Output the (X, Y) coordinate of the center of the cell containing the given text.  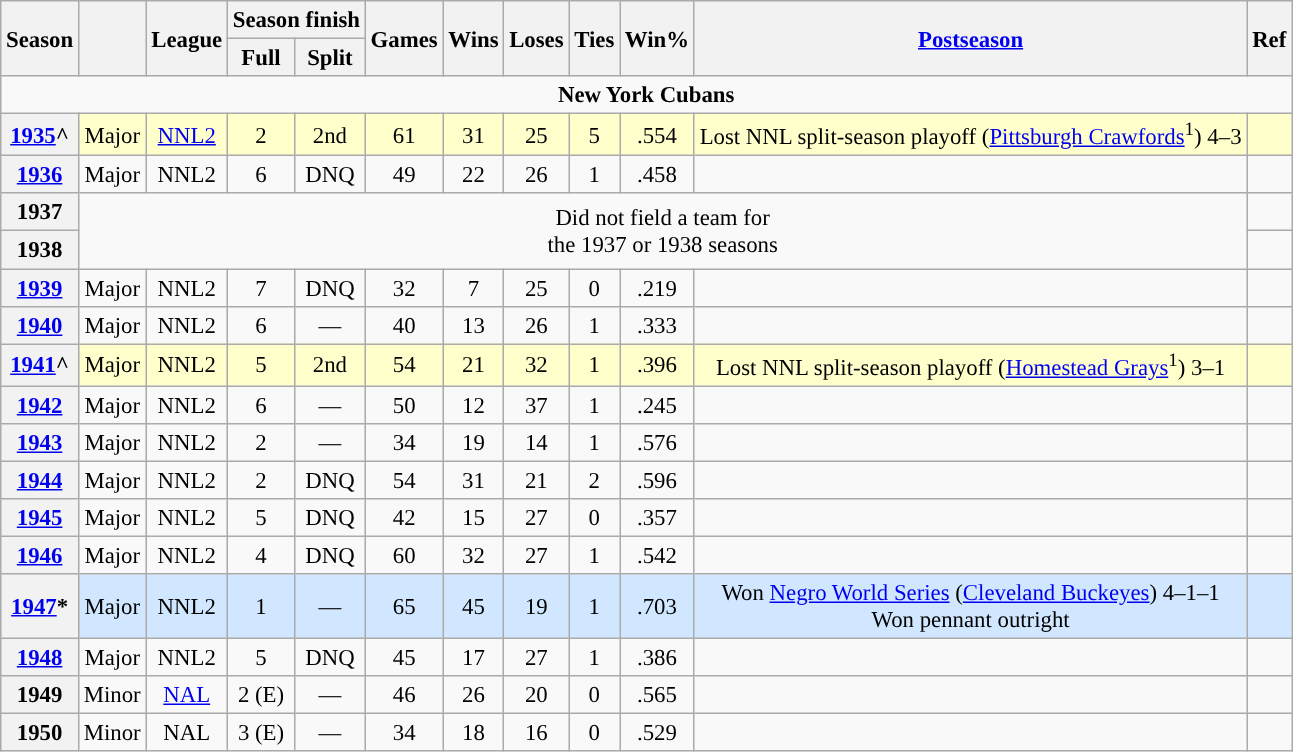
1949 (40, 695)
.245 (658, 405)
40 (404, 325)
Did not field a team forthe 1937 or 1938 seasons (662, 232)
.554 (658, 135)
Lost NNL split-season playoff (Pittsburgh Crawfords1) 4–3 (970, 135)
22 (474, 175)
1943 (40, 443)
1947* (40, 606)
14 (536, 443)
1946 (40, 555)
46 (404, 695)
1945 (40, 518)
.386 (658, 658)
New York Cubans (646, 95)
.529 (658, 733)
50 (404, 405)
.565 (658, 695)
61 (404, 135)
1939 (40, 288)
.357 (658, 518)
Season (40, 38)
1941^ (40, 365)
15 (474, 518)
.596 (658, 480)
Full (260, 58)
18 (474, 733)
Ref (1270, 38)
Postseason (970, 38)
1944 (40, 480)
1940 (40, 325)
16 (536, 733)
Lost NNL split-season playoff (Homestead Grays1) 3–1 (970, 365)
Ties (594, 38)
.703 (658, 606)
1937 (40, 213)
4 (260, 555)
.333 (658, 325)
Season finish (296, 20)
1938 (40, 250)
Loses (536, 38)
Split (330, 58)
20 (536, 695)
Won Negro World Series (Cleveland Buckeyes) 4–1–1Won pennant outright (970, 606)
65 (404, 606)
60 (404, 555)
Win% (658, 38)
1942 (40, 405)
42 (404, 518)
3 (E) (260, 733)
Wins (474, 38)
.576 (658, 443)
League (186, 38)
13 (474, 325)
49 (404, 175)
.458 (658, 175)
1950 (40, 733)
1935^ (40, 135)
37 (536, 405)
2 (E) (260, 695)
.396 (658, 365)
Games (404, 38)
.542 (658, 555)
12 (474, 405)
1936 (40, 175)
.219 (658, 288)
17 (474, 658)
1948 (40, 658)
